Determine the [X, Y] coordinate at the center of the cell enclosing the given text.  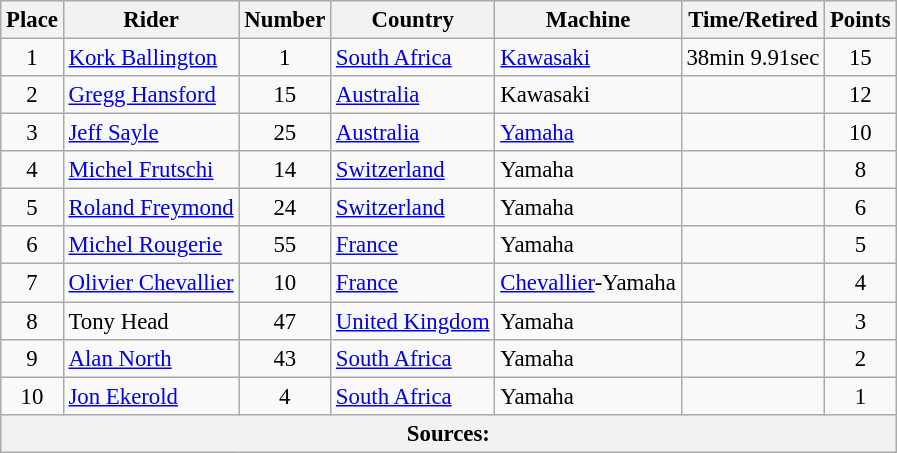
Chevallier-Yamaha [588, 283]
43 [285, 358]
25 [285, 133]
United Kingdom [413, 321]
Kork Ballington [151, 58]
38min 9.91sec [752, 58]
Alan North [151, 358]
Roland Freymond [151, 208]
9 [32, 358]
24 [285, 208]
Time/Retired [752, 20]
Gregg Hansford [151, 95]
55 [285, 245]
Michel Frutschi [151, 170]
Points [860, 20]
12 [860, 95]
Jon Ekerold [151, 396]
Number [285, 20]
Olivier Chevallier [151, 283]
Michel Rougerie [151, 245]
14 [285, 170]
Country [413, 20]
Place [32, 20]
47 [285, 321]
Rider [151, 20]
Jeff Sayle [151, 133]
Machine [588, 20]
Sources: [448, 433]
Tony Head [151, 321]
7 [32, 283]
